Pinpoint the cell where the given text exists, returning its [x, y] midpoint coordinate. 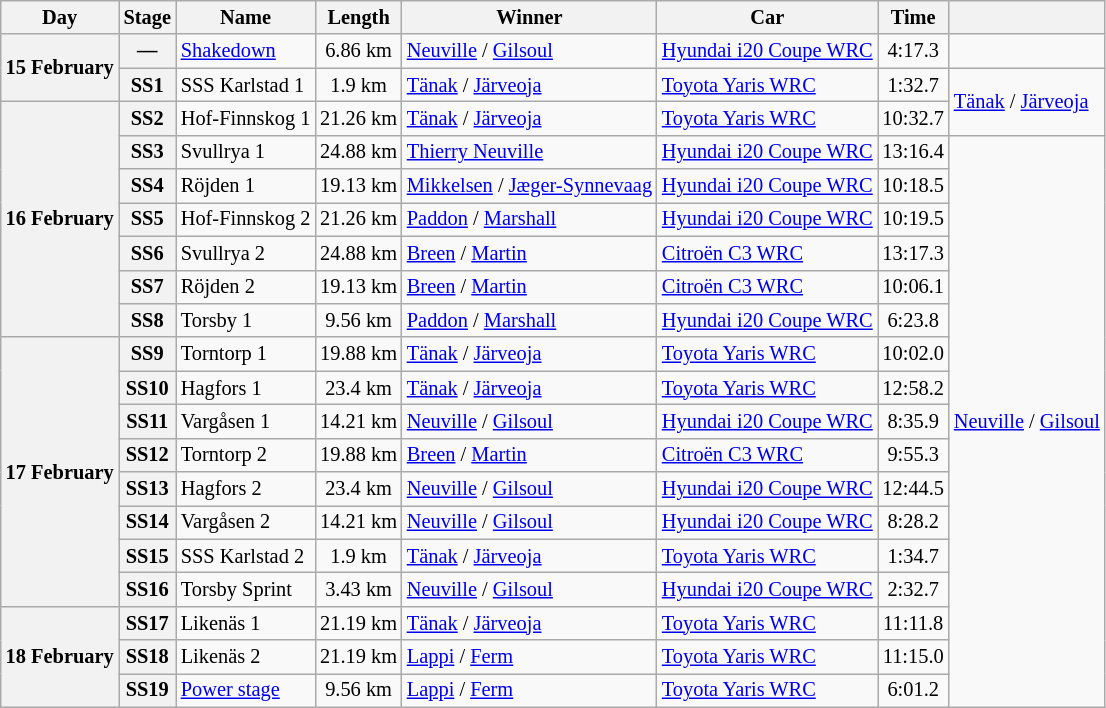
13:17.3 [914, 253]
Torsby 1 [246, 320]
10:19.5 [914, 219]
Röjden 1 [246, 186]
Torntorp 2 [246, 455]
SS5 [148, 219]
Likenäs 1 [246, 623]
Power stage [246, 690]
SS6 [148, 253]
6:23.8 [914, 320]
SS15 [148, 556]
Torsby Sprint [246, 589]
Shakedown [246, 51]
Vargåsen 2 [246, 522]
SS18 [148, 657]
SSS Karlstad 2 [246, 556]
Time [914, 17]
12:58.2 [914, 388]
11:11.8 [914, 623]
1:32.7 [914, 85]
1:34.7 [914, 556]
18 February [60, 656]
4:17.3 [914, 51]
SS9 [148, 354]
Torntorp 1 [246, 354]
Hagfors 2 [246, 489]
SS7 [148, 287]
Car [768, 17]
2:32.7 [914, 589]
SS1 [148, 85]
Vargåsen 1 [246, 421]
Length [358, 17]
10:02.0 [914, 354]
SS11 [148, 421]
17 February [60, 472]
SS10 [148, 388]
10:32.7 [914, 118]
13:16.4 [914, 152]
10:18.5 [914, 186]
6.86 km [358, 51]
Hagfors 1 [246, 388]
SS2 [148, 118]
Röjden 2 [246, 287]
16 February [60, 219]
SS12 [148, 455]
SSS Karlstad 1 [246, 85]
Winner [530, 17]
9:55.3 [914, 455]
8:35.9 [914, 421]
8:28.2 [914, 522]
Svullrya 1 [246, 152]
Hof-Finnskog 1 [246, 118]
SS3 [148, 152]
10:06.1 [914, 287]
— [148, 51]
SS17 [148, 623]
3.43 km [358, 589]
SS8 [148, 320]
15 February [60, 68]
Day [60, 17]
Likenäs 2 [246, 657]
12:44.5 [914, 489]
SS4 [148, 186]
SS14 [148, 522]
Mikkelsen / Jæger-Synnevaag [530, 186]
Name [246, 17]
11:15.0 [914, 657]
Stage [148, 17]
6:01.2 [914, 690]
Hof-Finnskog 2 [246, 219]
SS13 [148, 489]
SS19 [148, 690]
Thierry Neuville [530, 152]
Svullrya 2 [246, 253]
SS16 [148, 589]
